For the text-containing cell, return its midpoint in [X, Y] coordinate format. 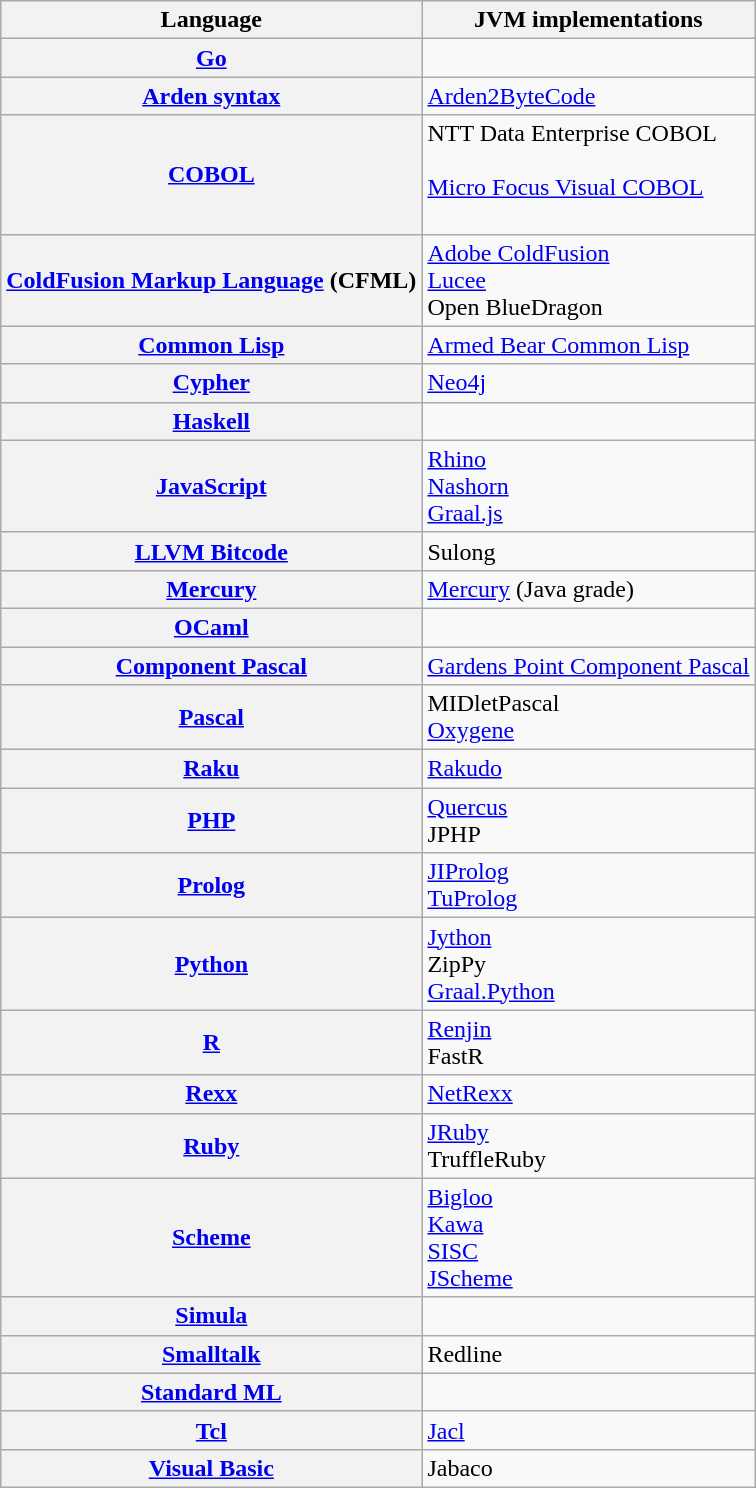
JIPrologTuProlog [588, 886]
JavaScript [212, 486]
Common Lisp [212, 345]
R [212, 1042]
Standard ML [212, 1392]
Pascal [212, 718]
Arden2ByteCode [588, 96]
JythonZipPyGraal.Python [588, 964]
Rexx [212, 1094]
Prolog [212, 886]
Rakudo [588, 769]
Visual Basic [212, 1468]
ColdFusion Markup Language (CFML) [212, 280]
Python [212, 964]
Mercury (Java grade) [588, 589]
Neo4j [588, 383]
Adobe ColdFusionLuceeOpen BlueDragon [588, 280]
Ruby [212, 1146]
Jacl [588, 1430]
Jabaco [588, 1468]
Component Pascal [212, 665]
NetRexx [588, 1094]
Arden syntax [212, 96]
PHP [212, 820]
RhinoNashornGraal.js [588, 486]
Go [212, 58]
Mercury [212, 589]
JVM implementations [588, 20]
LLVM Bitcode [212, 551]
BiglooKawaSISCJScheme [588, 1238]
Redline [588, 1354]
RenjinFastR [588, 1042]
COBOL [212, 174]
OCaml [212, 627]
Sulong [588, 551]
Scheme [212, 1238]
Raku [212, 769]
QuercusJPHP [588, 820]
Simula [212, 1316]
Smalltalk [212, 1354]
Language [212, 20]
NTT Data Enterprise COBOLMicro Focus Visual COBOL [588, 174]
Tcl [212, 1430]
Armed Bear Common Lisp [588, 345]
Cypher [212, 383]
Haskell [212, 421]
JRubyTruffleRuby [588, 1146]
MIDletPascalOxygene [588, 718]
Gardens Point Component Pascal [588, 665]
